Search for the cell housing the specified text and yield its (X, Y) center coordinate. 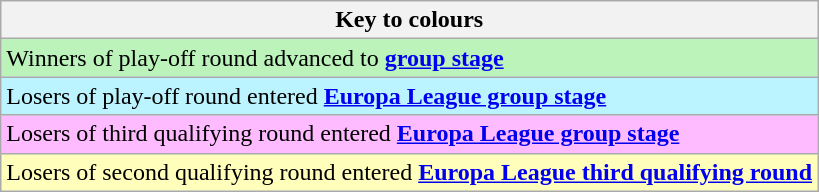
Key to colours (410, 20)
Losers of play-off round entered Europa League group stage (410, 96)
Winners of play-off round advanced to group stage (410, 58)
Losers of third qualifying round entered Europa League group stage (410, 134)
Losers of second qualifying round entered Europa League third qualifying round (410, 172)
